Return the [x, y] coordinate for the center point of the cell that contains the specified text.  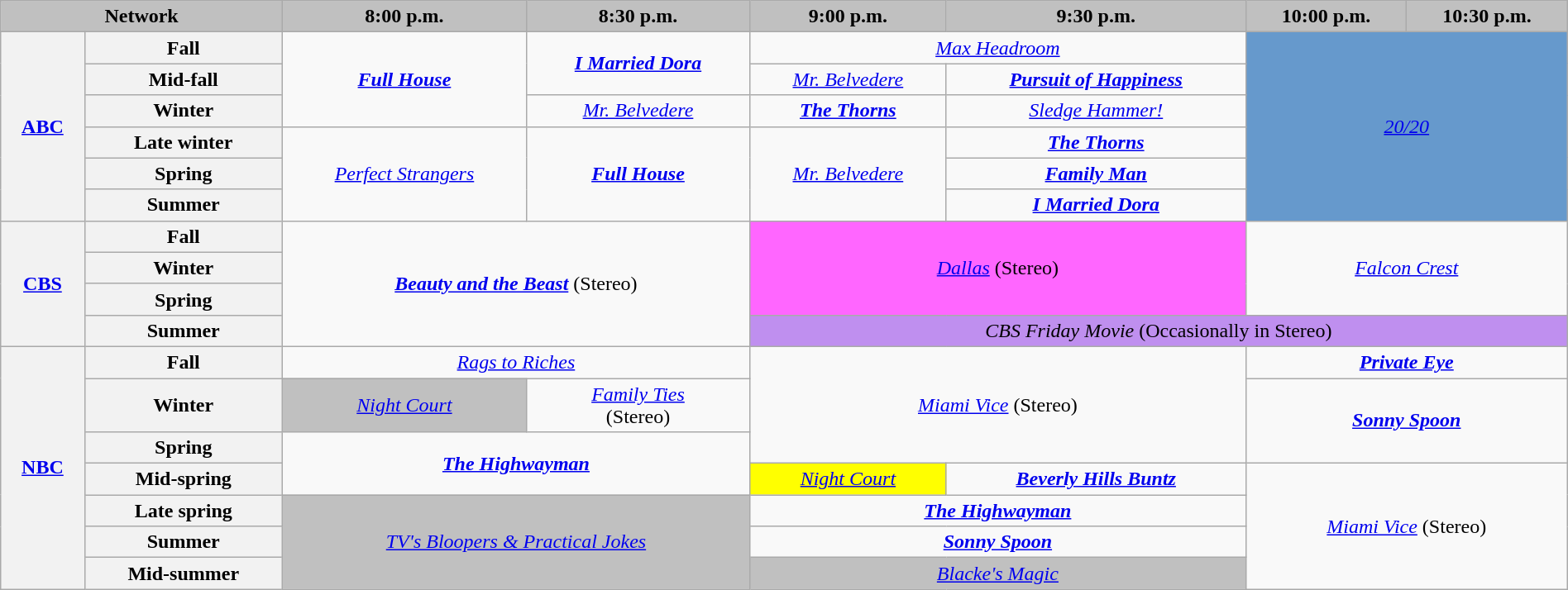
Rags to Riches [516, 362]
Dallas (Stereo) [997, 268]
Family Ties(Stereo) [638, 405]
Blacke's Magic [997, 573]
10:00 p.m. [1326, 17]
9:00 p.m. [848, 17]
8:00 p.m. [404, 17]
Family Man [1096, 174]
Late winter [184, 142]
NBC [43, 468]
Mid-spring [184, 479]
20/20 [1406, 126]
Pursuit of Happiness [1096, 79]
Perfect Strangers [404, 174]
8:30 p.m. [638, 17]
Sledge Hammer! [1096, 111]
Beverly Hills Buntz [1096, 479]
Max Headroom [997, 48]
TV's Bloopers & Practical Jokes [516, 542]
CBS Friday Movie (Occasionally in Stereo) [1158, 331]
Mid-fall [184, 79]
CBS [43, 283]
Falcon Crest [1406, 268]
Late spring [184, 511]
ABC [43, 126]
Beauty and the Beast (Stereo) [516, 283]
9:30 p.m. [1096, 17]
Network [142, 17]
Private Eye [1406, 362]
10:30 p.m. [1487, 17]
Mid-summer [184, 573]
